Identify which cell holds the provided text, then report its (X, Y) central coordinate. 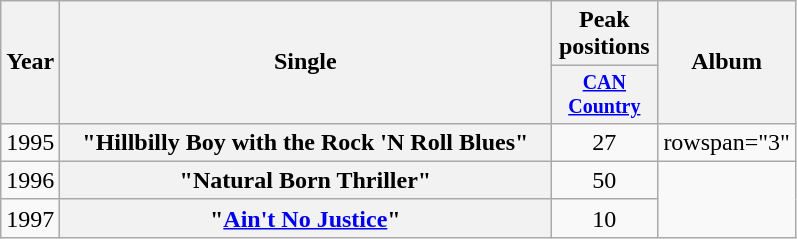
Single (306, 62)
"Ain't No Justice" (306, 218)
10 (604, 218)
50 (604, 180)
"Natural Born Thriller" (306, 180)
Year (30, 62)
Peak positions (604, 34)
rowspan="3" (727, 142)
1996 (30, 180)
Album (727, 62)
"Hillbilly Boy with the Rock 'N Roll Blues" (306, 142)
1997 (30, 218)
CAN Country (604, 94)
27 (604, 142)
1995 (30, 142)
